From the cell containing the given text, extract its center point as (X, Y) coordinate. 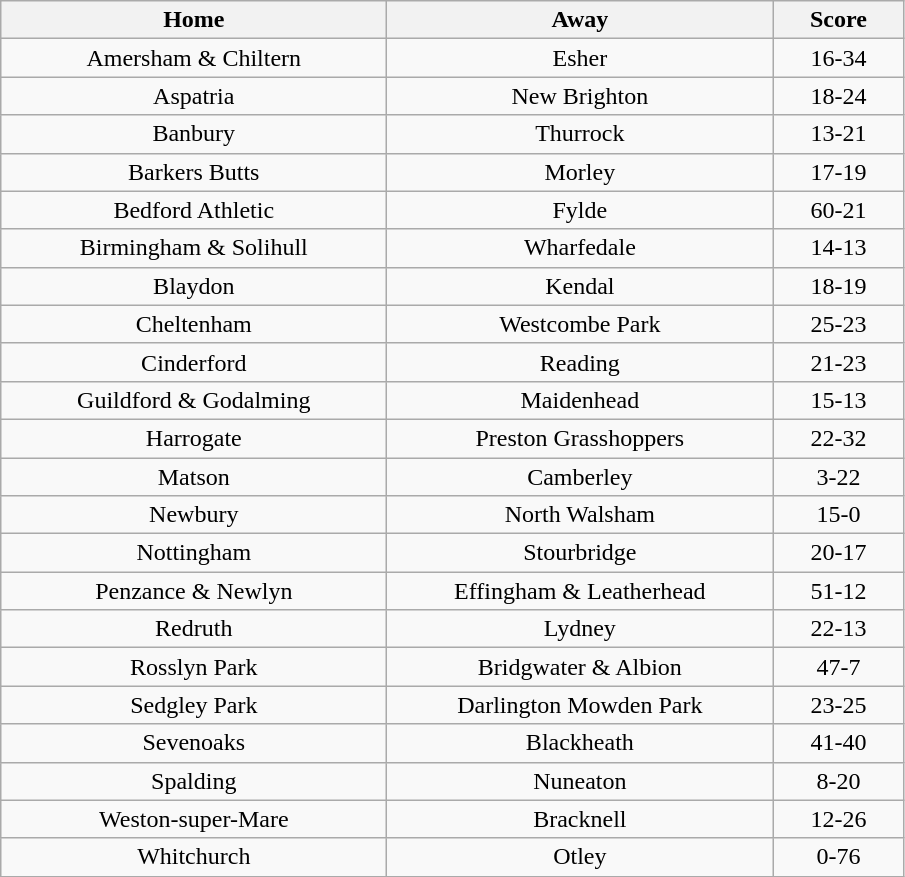
Birmingham & Solihull (194, 248)
Redruth (194, 629)
Stourbridge (580, 553)
Camberley (580, 477)
Aspatria (194, 96)
Esher (580, 58)
Fylde (580, 210)
0-76 (838, 857)
3-22 (838, 477)
Matson (194, 477)
Harrogate (194, 438)
Amersham & Chiltern (194, 58)
Nottingham (194, 553)
Morley (580, 172)
Away (580, 20)
Sedgley Park (194, 705)
23-25 (838, 705)
20-17 (838, 553)
Cheltenham (194, 324)
New Brighton (580, 96)
Bedford Athletic (194, 210)
Cinderford (194, 362)
15-13 (838, 400)
Blaydon (194, 286)
Darlington Mowden Park (580, 705)
16-34 (838, 58)
Score (838, 20)
12-26 (838, 819)
14-13 (838, 248)
Effingham & Leatherhead (580, 591)
13-21 (838, 134)
Banbury (194, 134)
Penzance & Newlyn (194, 591)
Kendal (580, 286)
25-23 (838, 324)
51-12 (838, 591)
Otley (580, 857)
Reading (580, 362)
22-32 (838, 438)
Westcombe Park (580, 324)
Wharfedale (580, 248)
Bridgwater & Albion (580, 667)
15-0 (838, 515)
21-23 (838, 362)
Rosslyn Park (194, 667)
Home (194, 20)
Maidenhead (580, 400)
8-20 (838, 781)
18-19 (838, 286)
Barkers Butts (194, 172)
Weston-super-Mare (194, 819)
Thurrock (580, 134)
41-40 (838, 743)
Whitchurch (194, 857)
Lydney (580, 629)
Sevenoaks (194, 743)
Nuneaton (580, 781)
North Walsham (580, 515)
Blackheath (580, 743)
Guildford & Godalming (194, 400)
22-13 (838, 629)
Preston Grasshoppers (580, 438)
60-21 (838, 210)
18-24 (838, 96)
Spalding (194, 781)
Newbury (194, 515)
17-19 (838, 172)
47-7 (838, 667)
Bracknell (580, 819)
